Determine the [x, y] coordinate at the center of the cell enclosing the given text.  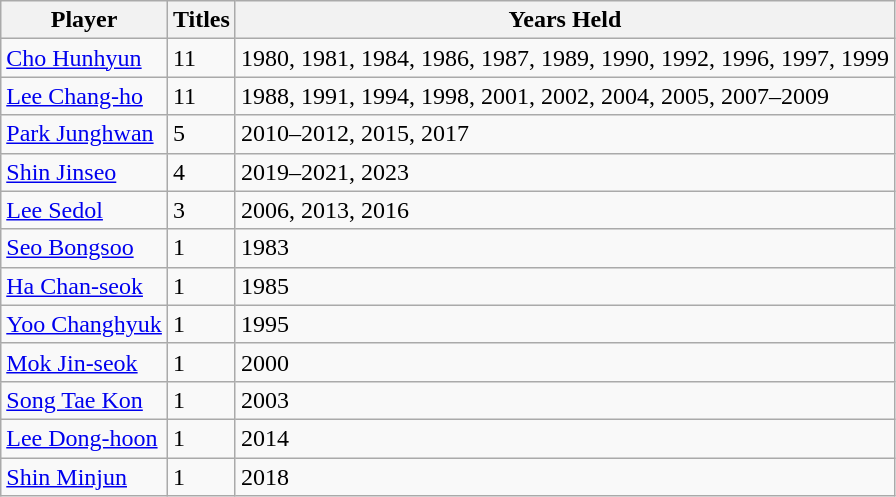
2003 [564, 400]
2006, 2013, 2016 [564, 210]
Lee Sedol [84, 210]
1985 [564, 286]
Titles [201, 20]
Seo Bongsoo [84, 248]
Shin Minjun [84, 477]
Song Tae Kon [84, 400]
Mok Jin-seok [84, 362]
1988, 1991, 1994, 1998, 2001, 2002, 2004, 2005, 2007–2009 [564, 96]
Lee Dong-hoon [84, 438]
Park Junghwan [84, 134]
Cho Hunhyun [84, 58]
5 [201, 134]
2019–2021, 2023 [564, 172]
Player [84, 20]
2000 [564, 362]
Shin Jinseo [84, 172]
Ha Chan-seok [84, 286]
1980, 1981, 1984, 1986, 1987, 1989, 1990, 1992, 1996, 1997, 1999 [564, 58]
2018 [564, 477]
4 [201, 172]
2014 [564, 438]
Lee Chang-ho [84, 96]
Years Held [564, 20]
2010–2012, 2015, 2017 [564, 134]
Yoo Changhyuk [84, 324]
3 [201, 210]
1983 [564, 248]
1995 [564, 324]
